Identify which cell holds the provided text, then report its (x, y) central coordinate. 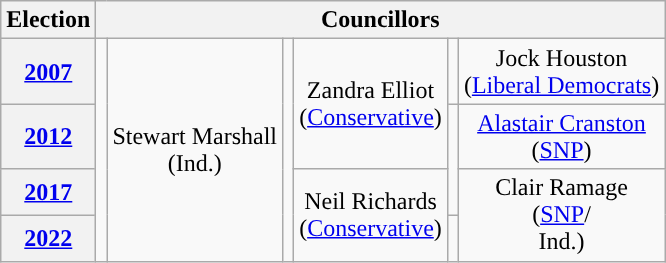
Alastair Cranston(SNP) (561, 136)
2017 (48, 192)
2022 (48, 238)
Clair Ramage(SNP/Ind.) (561, 215)
Stewart Marshall(Ind.) (195, 150)
2007 (48, 72)
Zandra Elliot(Conservative) (371, 104)
Neil Richards(Conservative) (371, 215)
Councillors (380, 20)
2012 (48, 136)
Election (48, 20)
Jock Houston(Liberal Democrats) (561, 72)
